Identify which cell holds the provided text, then report its [X, Y] central coordinate. 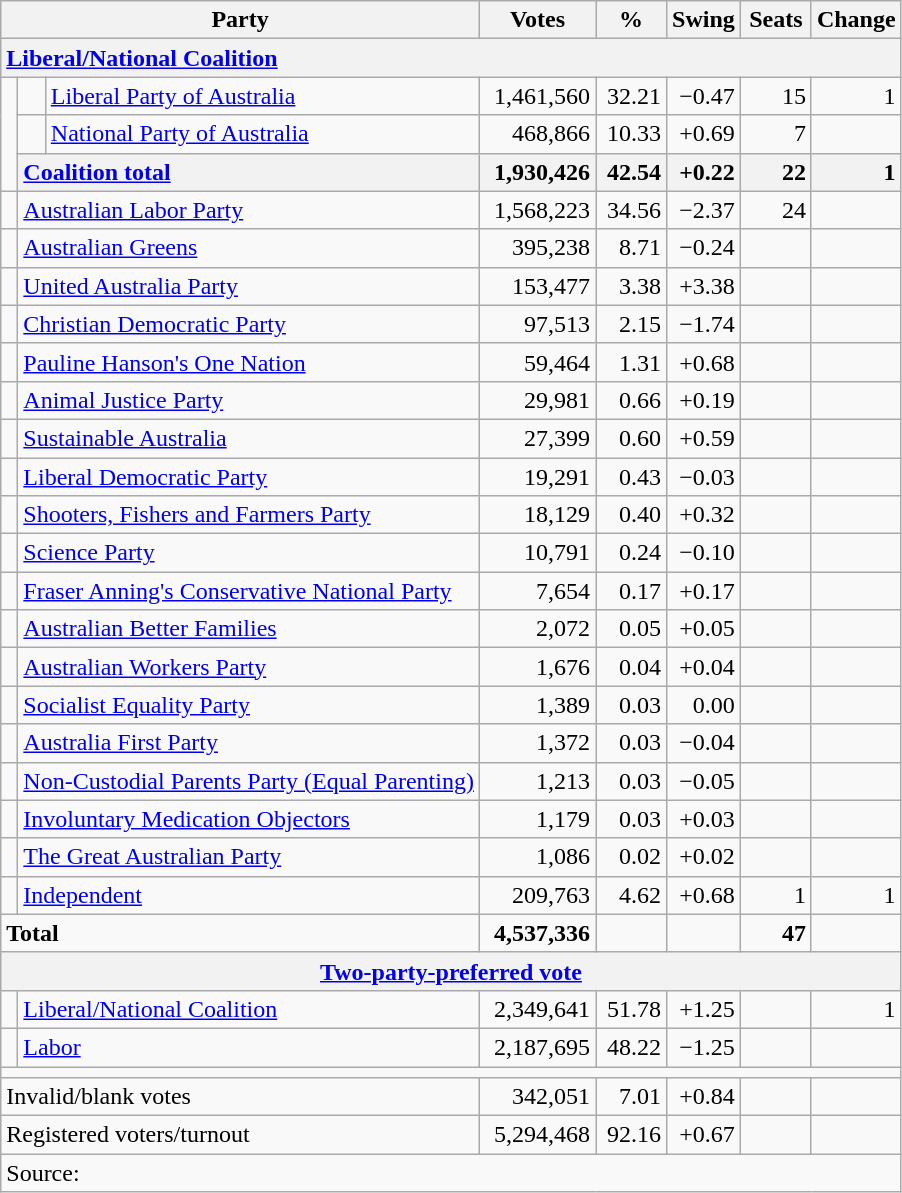
2.15 [632, 324]
Two-party-preferred vote [451, 971]
Socialist Equality Party [249, 705]
Christian Democratic Party [249, 324]
24 [776, 210]
97,513 [537, 324]
+0.05 [704, 629]
0.04 [632, 667]
19,291 [537, 477]
34.56 [632, 210]
468,866 [537, 134]
22 [776, 172]
2,349,641 [537, 1009]
1,389 [537, 705]
15 [776, 96]
29,981 [537, 400]
Non-Custodial Parents Party (Equal Parenting) [249, 781]
United Australia Party [249, 286]
1,568,223 [537, 210]
Australian Labor Party [249, 210]
Seats [776, 20]
−0.24 [704, 248]
Involuntary Medication Objectors [249, 819]
−0.47 [704, 96]
1,179 [537, 819]
Labor [249, 1047]
Pauline Hanson's One Nation [249, 362]
+0.17 [704, 591]
7.01 [632, 1097]
+3.38 [704, 286]
Party [240, 20]
Registered voters/turnout [240, 1135]
−0.10 [704, 553]
18,129 [537, 515]
0.05 [632, 629]
1,676 [537, 667]
1,930,426 [537, 172]
7,654 [537, 591]
3.38 [632, 286]
Animal Justice Party [249, 400]
0.02 [632, 857]
1,372 [537, 743]
42.54 [632, 172]
−0.04 [704, 743]
4.62 [632, 895]
+0.19 [704, 400]
National Party of Australia [262, 134]
47 [776, 933]
Shooters, Fishers and Farmers Party [249, 515]
0.00 [704, 705]
Source: [451, 1173]
−2.37 [704, 210]
0.24 [632, 553]
Total [240, 933]
0.43 [632, 477]
2,072 [537, 629]
Fraser Anning's Conservative National Party [249, 591]
0.66 [632, 400]
8.71 [632, 248]
1,213 [537, 781]
Liberal Democratic Party [249, 477]
+0.04 [704, 667]
The Great Australian Party [249, 857]
342,051 [537, 1097]
+1.25 [704, 1009]
0.60 [632, 438]
Australian Better Families [249, 629]
+0.59 [704, 438]
10,791 [537, 553]
Liberal Party of Australia [262, 96]
−1.25 [704, 1047]
4,537,336 [537, 933]
27,399 [537, 438]
32.21 [632, 96]
0.40 [632, 515]
92.16 [632, 1135]
Invalid/blank votes [240, 1097]
Change [856, 20]
2,187,695 [537, 1047]
1.31 [632, 362]
Sustainable Australia [249, 438]
7 [776, 134]
−1.74 [704, 324]
+0.69 [704, 134]
+0.22 [704, 172]
0.17 [632, 591]
+0.03 [704, 819]
Australia First Party [249, 743]
+0.84 [704, 1097]
153,477 [537, 286]
5,294,468 [537, 1135]
1,461,560 [537, 96]
209,763 [537, 895]
−0.05 [704, 781]
48.22 [632, 1047]
+0.02 [704, 857]
59,464 [537, 362]
% [632, 20]
Swing [704, 20]
−0.03 [704, 477]
395,238 [537, 248]
10.33 [632, 134]
Australian Workers Party [249, 667]
Coalition total [249, 172]
Science Party [249, 553]
1,086 [537, 857]
+0.32 [704, 515]
+0.67 [704, 1135]
Votes [537, 20]
51.78 [632, 1009]
Australian Greens [249, 248]
Independent [249, 895]
